Return (x, y) of the center of cell containing provided text 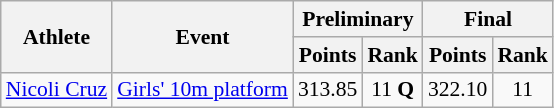
Final (488, 19)
11 Q (392, 90)
Athlete (56, 36)
313.85 (328, 90)
Event (202, 36)
Preliminary (358, 19)
Nicoli Cruz (56, 90)
322.10 (458, 90)
11 (522, 90)
Girls' 10m platform (202, 90)
